Identify which cell holds the provided text, then report its (X, Y) central coordinate. 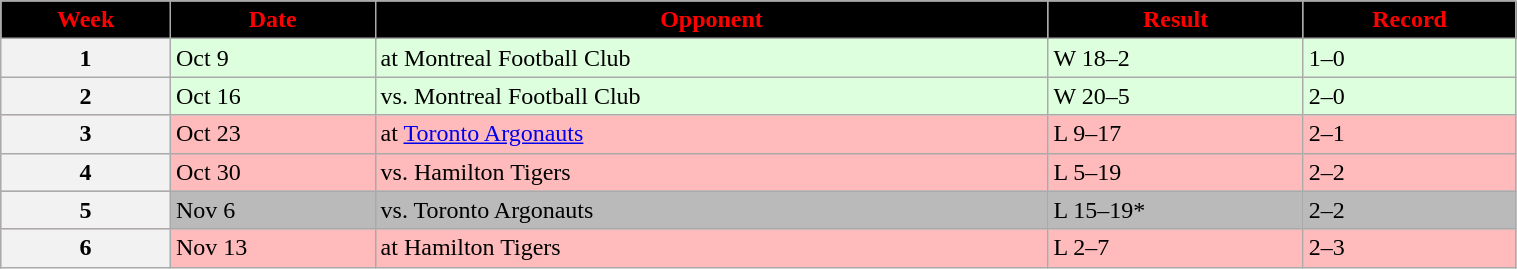
Result (1176, 20)
2–3 (1410, 248)
at Montreal Football Club (712, 58)
5 (86, 210)
at Hamilton Tigers (712, 248)
1–0 (1410, 58)
Oct 30 (274, 172)
2–0 (1410, 96)
Oct 9 (274, 58)
Week (86, 20)
Record (1410, 20)
Date (274, 20)
at Toronto Argonauts (712, 134)
vs. Hamilton Tigers (712, 172)
L 15–19* (1176, 210)
W 18–2 (1176, 58)
Oct 23 (274, 134)
Oct 16 (274, 96)
W 20–5 (1176, 96)
Nov 6 (274, 210)
Nov 13 (274, 248)
1 (86, 58)
4 (86, 172)
2 (86, 96)
L 2–7 (1176, 248)
L 9–17 (1176, 134)
6 (86, 248)
3 (86, 134)
Opponent (712, 20)
vs. Montreal Football Club (712, 96)
2–1 (1410, 134)
L 5–19 (1176, 172)
vs. Toronto Argonauts (712, 210)
